Search for the cell housing the specified text and yield its [X, Y] center coordinate. 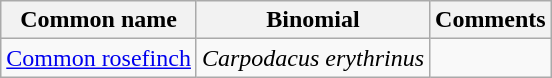
Carpodacus erythrinus [312, 58]
Comments [491, 20]
Common name [99, 20]
Binomial [312, 20]
Common rosefinch [99, 58]
